Return [x, y] of the center of cell containing provided text 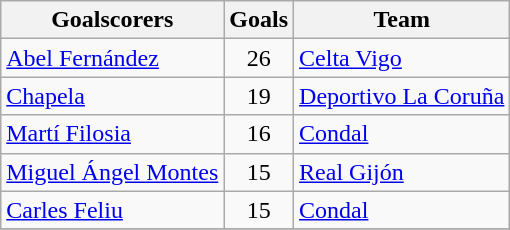
Team [402, 20]
Chapela [112, 96]
Goalscorers [112, 20]
Abel Fernández [112, 58]
Goals [259, 20]
Miguel Ángel Montes [112, 172]
26 [259, 58]
Martí Filosia [112, 134]
Celta Vigo [402, 58]
Deportivo La Coruña [402, 96]
Real Gijón [402, 172]
19 [259, 96]
Carles Feliu [112, 210]
16 [259, 134]
